Locate the cell with the specified text and output its [x, y] center coordinate. 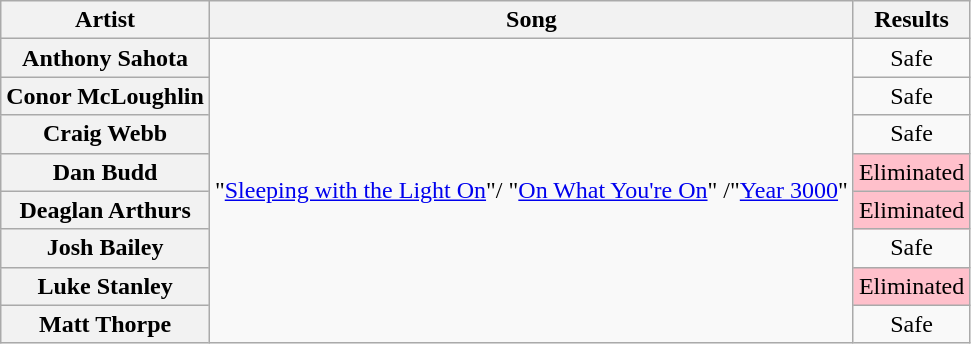
"Sleeping with the Light On"/ "On What You're On" /"Year 3000" [531, 191]
Matt Thorpe [106, 324]
Craig Webb [106, 134]
Song [531, 20]
Conor McLoughlin [106, 96]
Deaglan Arthurs [106, 210]
Josh Bailey [106, 248]
Results [911, 20]
Anthony Sahota [106, 58]
Dan Budd [106, 172]
Luke Stanley [106, 286]
Artist [106, 20]
